Scan for the cell matching the given text and deliver its (X, Y) coordinate at center. 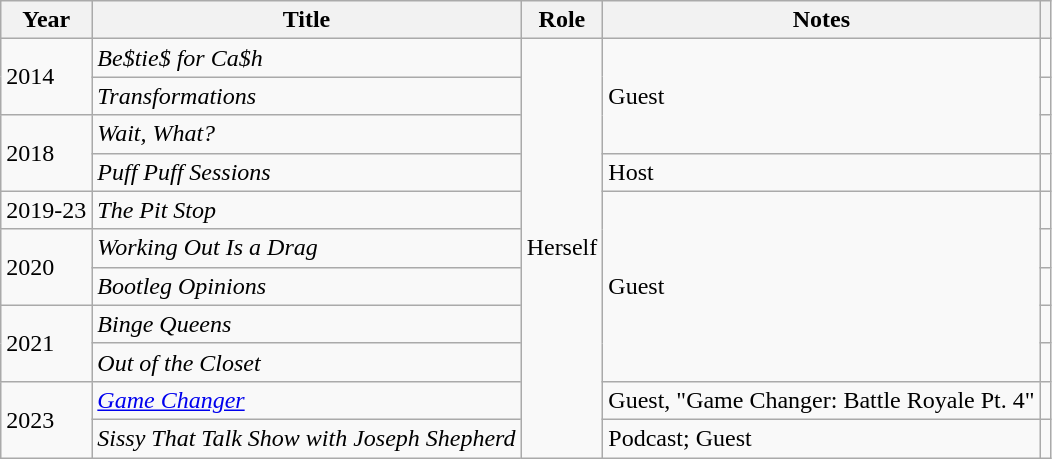
The Pit Stop (306, 210)
2023 (46, 419)
Bootleg Opinions (306, 286)
Title (306, 20)
Guest, "Game Changer: Battle Royale Pt. 4" (822, 400)
2018 (46, 153)
Puff Puff Sessions (306, 172)
Transformations (306, 96)
2019-23 (46, 210)
Sissy That Talk Show with Joseph Shepherd (306, 438)
2020 (46, 267)
Herself (562, 248)
Host (822, 172)
Year (46, 20)
Out of the Closet (306, 362)
Binge Queens (306, 324)
Working Out Is a Drag (306, 248)
Be$tie$ for Ca$h (306, 58)
Podcast; Guest (822, 438)
Wait, What? (306, 134)
Notes (822, 20)
2014 (46, 77)
2021 (46, 343)
Role (562, 20)
Game Changer (306, 400)
